Output the [x, y] coordinate of the center of the cell containing the given text.  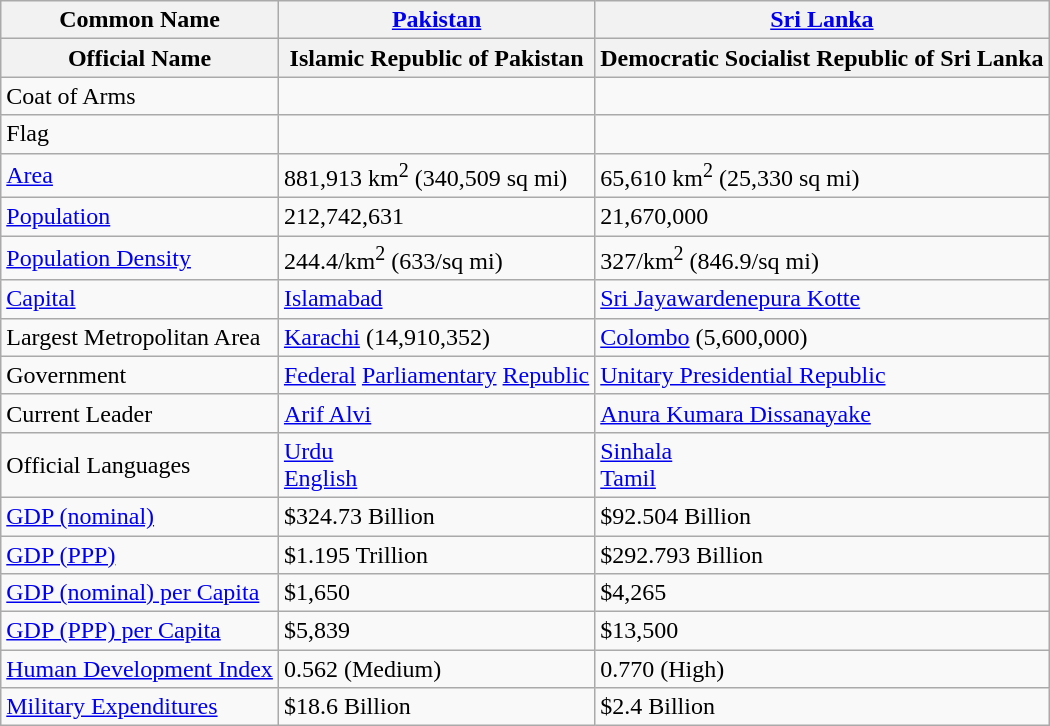
212,742,631 [436, 217]
Largest Metropolitan Area [140, 337]
Flag [140, 134]
$92.504 Billion [822, 516]
Unitary Presidential Republic [822, 375]
Karachi (14,910,352) [436, 337]
Government [140, 375]
Population Density [140, 258]
$5,839 [436, 631]
Military Expenditures [140, 707]
$2.4 Billion [822, 707]
Sri Jayawardenepura Kotte [822, 299]
21,670,000 [822, 217]
$1.195 Trillion [436, 555]
Islamabad [436, 299]
$324.73 Billion [436, 516]
$18.6 Billion [436, 707]
Federal Parliamentary Republic [436, 375]
65,610 km2 (25,330 sq mi) [822, 176]
Pakistan [436, 20]
Coat of Arms [140, 96]
244.4/km2 (633/sq mi) [436, 258]
$4,265 [822, 593]
$292.793 Billion [822, 555]
Sri Lanka [822, 20]
GDP (nominal) [140, 516]
GDP (PPP) per Capita [140, 631]
Area [140, 176]
Human Development Index [140, 669]
Urdu English [436, 464]
Official Languages [140, 464]
$13,500 [822, 631]
327/km2 (846.9/sq mi) [822, 258]
Common Name [140, 20]
881,913 km2 (340,509 sq mi) [436, 176]
Colombo (5,600,000) [822, 337]
GDP (nominal) per Capita [140, 593]
Arif Alvi [436, 413]
$1,650 [436, 593]
0.562 (Medium) [436, 669]
Population [140, 217]
Sinhala Tamil [822, 464]
Anura Kumara Dissanayake [822, 413]
Current Leader [140, 413]
Islamic Republic of Pakistan [436, 58]
Official Name [140, 58]
GDP (PPP) [140, 555]
Capital [140, 299]
0.770 (High) [822, 669]
Democratic Socialist Republic of Sri Lanka [822, 58]
